Search for the cell housing the specified text and yield its (X, Y) center coordinate. 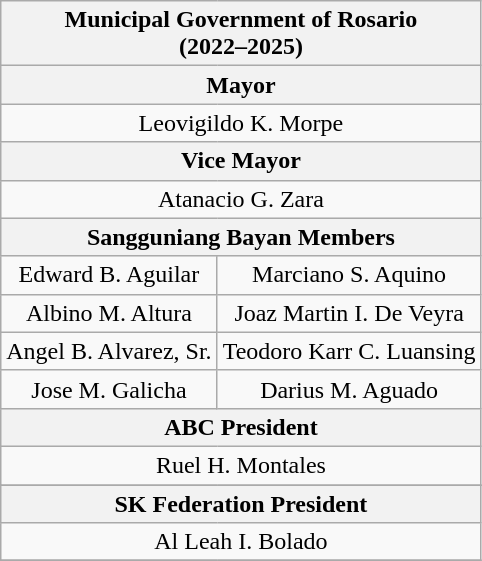
Darius M. Aguado (349, 389)
Atanacio G. Zara (241, 199)
Vice Mayor (241, 161)
Marciano S. Aquino (349, 275)
Leovigildo K. Morpe (241, 123)
Al Leah I. Bolado (241, 542)
SK Federation President (241, 503)
Angel B. Alvarez, Sr. (109, 351)
Teodoro Karr C. Luansing (349, 351)
Mayor (241, 85)
Albino M. Altura (109, 313)
ABC President (241, 427)
Edward B. Aguilar (109, 275)
Joaz Martin I. De Veyra (349, 313)
Municipal Government of Rosario(2022–2025) (241, 34)
Ruel H. Montales (241, 465)
Jose M. Galicha (109, 389)
Sangguniang Bayan Members (241, 237)
